Return the [X, Y] coordinate for the center point of the cell that contains the specified text.  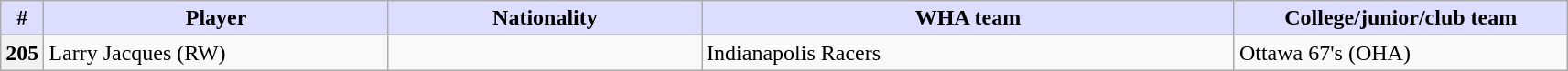
Larry Jacques (RW) [216, 53]
Player [216, 18]
205 [22, 53]
College/junior/club team [1400, 18]
WHA team [968, 18]
Nationality [545, 18]
# [22, 18]
Indianapolis Racers [968, 53]
Ottawa 67's (OHA) [1400, 53]
